Output the [x, y] coordinate of the center of the cell containing the given text.  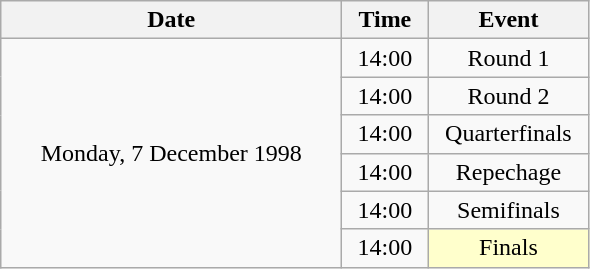
Date [172, 20]
Time [385, 20]
Round 2 [508, 96]
Round 1 [508, 58]
Quarterfinals [508, 134]
Repechage [508, 172]
Monday, 7 December 1998 [172, 153]
Semifinals [508, 210]
Event [508, 20]
Finals [508, 248]
